Provide the [X, Y] coordinate of the cell's center where the given text is located.  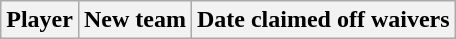
Date claimed off waivers [323, 20]
New team [134, 20]
Player [40, 20]
